Provide the [X, Y] coordinate of the cell's center where the given text is located.  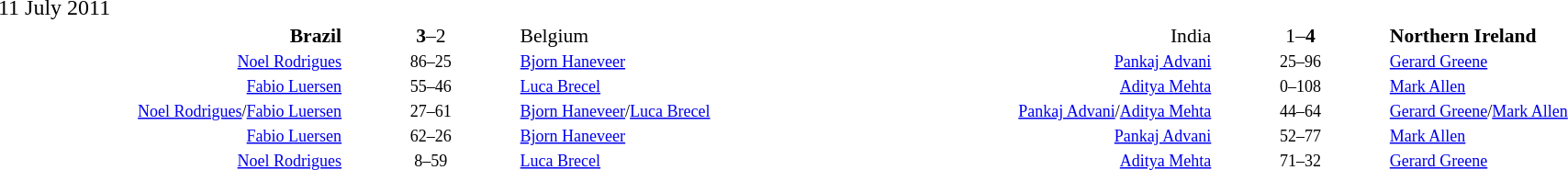
Aditya Mehta [1039, 87]
44–64 [1300, 111]
3–2 [431, 35]
25–96 [1300, 62]
Bjorn Haneveer/Luca Brecel [692, 111]
55–46 [431, 87]
27–61 [431, 111]
52–77 [1300, 137]
Luca Brecel [692, 87]
86–25 [431, 62]
Pankaj Advani/Aditya Mehta [1039, 111]
Belgium [692, 35]
India [1039, 35]
62–26 [431, 137]
0–108 [1300, 87]
1–4 [1300, 35]
